Search for the cell housing the specified text and yield its (X, Y) center coordinate. 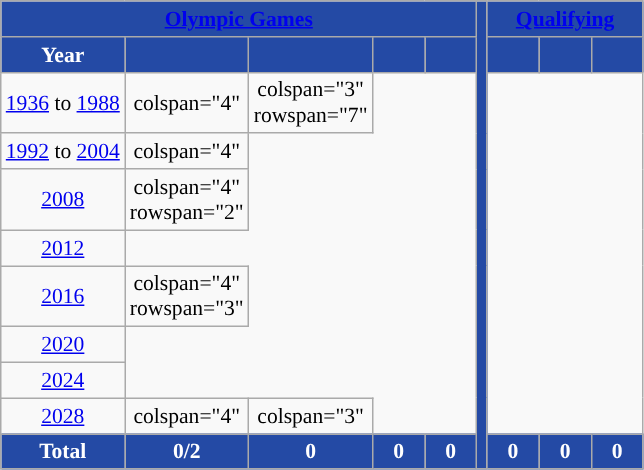
Total (63, 452)
2024 (63, 381)
2028 (63, 416)
colspan="3" rowspan="7" (311, 102)
1992 to 2004 (63, 152)
2012 (63, 248)
Year (63, 55)
Qualifying (565, 19)
colspan="4" rowspan="2" (187, 200)
colspan="4" rowspan="3" (187, 296)
0/2 (187, 452)
colspan="3" (311, 416)
2016 (63, 296)
1936 to 1988 (63, 102)
2008 (63, 200)
2020 (63, 345)
Olympic Games (239, 19)
